Search for the cell housing the specified text and yield its [x, y] center coordinate. 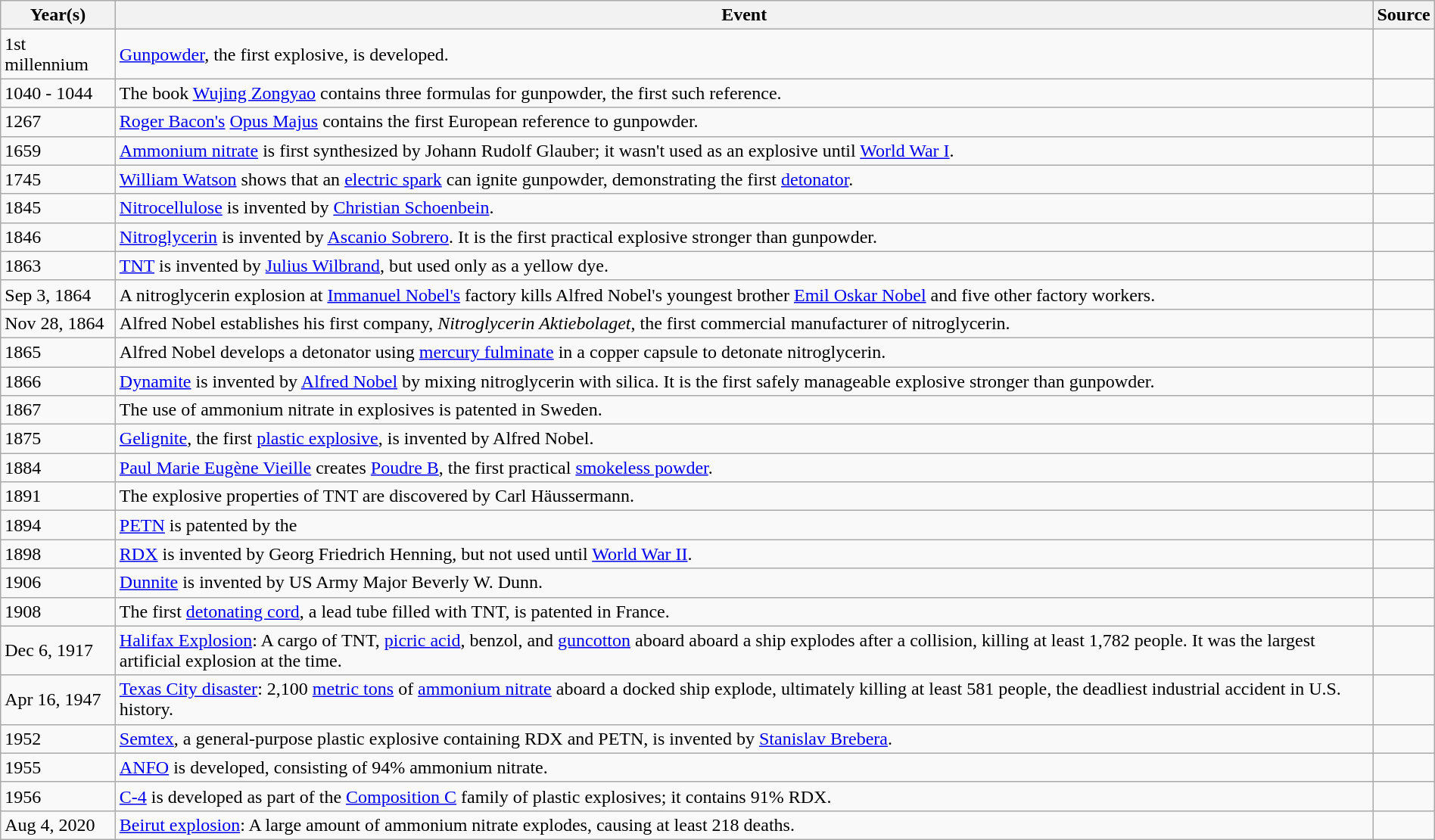
1040 - 1044 [58, 93]
Alfred Nobel develops a detonator using mercury fulminate in a copper capsule to detonate nitroglycerin. [744, 352]
1956 [58, 796]
1863 [58, 266]
The use of ammonium nitrate in explosives is patented in Sweden. [744, 410]
1845 [58, 208]
Nitroglycerin is invented by Ascanio Sobrero. It is the first practical explosive stronger than gunpowder. [744, 237]
Paul Marie Eugène Vieille creates Poudre B, the first practical smokeless powder. [744, 468]
1866 [58, 381]
1745 [58, 179]
Sep 3, 1864 [58, 294]
Nitrocellulose is invented by Christian Schoenbein. [744, 208]
The explosive properties of TNT are discovered by Carl Häussermann. [744, 496]
RDX is invented by Georg Friedrich Henning, but not used until World War II. [744, 554]
1267 [58, 122]
The first detonating cord, a lead tube filled with TNT, is patented in France. [744, 611]
1875 [58, 439]
1867 [58, 410]
TNT is invented by Julius Wilbrand, but used only as a yellow dye. [744, 266]
A nitroglycerin explosion at Immanuel Nobel's factory kills Alfred Nobel's youngest brother Emil Oskar Nobel and five other factory workers. [744, 294]
Ammonium nitrate is first synthesized by Johann Rudolf Glauber; it wasn't used as an explosive until World War I. [744, 151]
Dunnite is invented by US Army Major Beverly W. Dunn. [744, 583]
Roger Bacon's Opus Majus contains the first European reference to gunpowder. [744, 122]
1955 [58, 767]
Alfred Nobel establishes his first company, Nitroglycerin Aktiebolaget, the first commercial manufacturer of nitroglycerin. [744, 323]
Gelignite, the first plastic explosive, is invented by Alfred Nobel. [744, 439]
1865 [58, 352]
1659 [58, 151]
PETN is patented by the [744, 525]
Aug 4, 2020 [58, 825]
Year(s) [58, 15]
ANFO is developed, consisting of 94% ammonium nitrate. [744, 767]
1891 [58, 496]
Dynamite is invented by Alfred Nobel by mixing nitroglycerin with silica. It is the first safely manageable explosive stronger than gunpowder. [744, 381]
Apr 16, 1947 [58, 699]
Semtex, a general-purpose plastic explosive containing RDX and PETN, is invented by Stanislav Brebera. [744, 739]
1894 [58, 525]
1st millennium [58, 54]
1952 [58, 739]
1884 [58, 468]
Event [744, 15]
Nov 28, 1864 [58, 323]
1898 [58, 554]
1906 [58, 583]
Beirut explosion: A large amount of ammonium nitrate explodes, causing at least 218 deaths. [744, 825]
1846 [58, 237]
C-4 is developed as part of the Composition C family of plastic explosives; it contains 91% RDX. [744, 796]
The book Wujing Zongyao contains three formulas for gunpowder, the first such reference. [744, 93]
Dec 6, 1917 [58, 651]
1908 [58, 611]
Source [1403, 15]
Gunpowder, the first explosive, is developed. [744, 54]
William Watson shows that an electric spark can ignite gunpowder, demonstrating the first detonator. [744, 179]
